Return [x, y] of the center of cell containing provided text 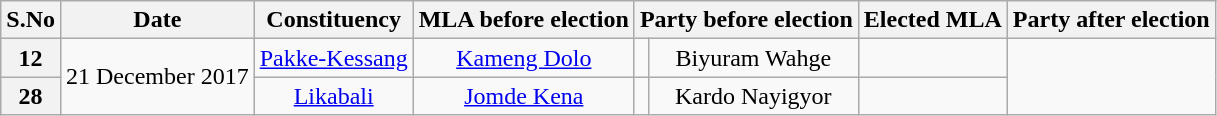
12 [31, 58]
28 [31, 96]
Likabali [334, 96]
Party after election [1111, 20]
Pakke-Kessang [334, 58]
Constituency [334, 20]
Jomde Kena [524, 96]
Elected MLA [932, 20]
Date [157, 20]
Kameng Dolo [524, 58]
21 December 2017 [157, 77]
Kardo Nayigyor [753, 96]
S.No [31, 20]
Biyuram Wahge [753, 58]
MLA before election [524, 20]
Party before election [746, 20]
